For the text-containing cell, return its midpoint in (X, Y) coordinate format. 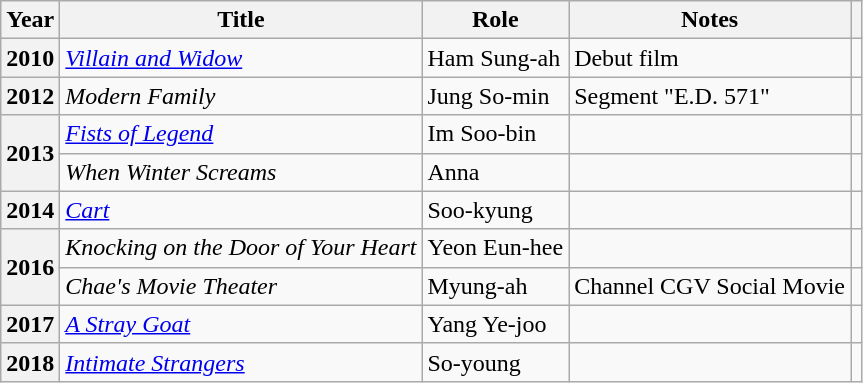
Yang Ye-joo (496, 324)
Myung-ah (496, 286)
Cart (241, 210)
Villain and Widow (241, 58)
Debut film (710, 58)
Knocking on the Door of Your Heart (241, 248)
Im Soo-bin (496, 134)
When Winter Screams (241, 172)
Role (496, 20)
Fists of Legend (241, 134)
Modern Family (241, 96)
2012 (30, 96)
Notes (710, 20)
Yeon Eun-hee (496, 248)
2018 (30, 362)
Soo-kyung (496, 210)
2010 (30, 58)
Ham Sung-ah (496, 58)
2013 (30, 153)
Year (30, 20)
Chae's Movie Theater (241, 286)
Channel CGV Social Movie (710, 286)
Intimate Strangers (241, 362)
A Stray Goat (241, 324)
2016 (30, 267)
Jung So-min (496, 96)
2014 (30, 210)
Anna (496, 172)
Title (241, 20)
2017 (30, 324)
So-young (496, 362)
Segment "E.D. 571" (710, 96)
